Return the [X, Y] coordinate for the center point of the cell that contains the specified text.  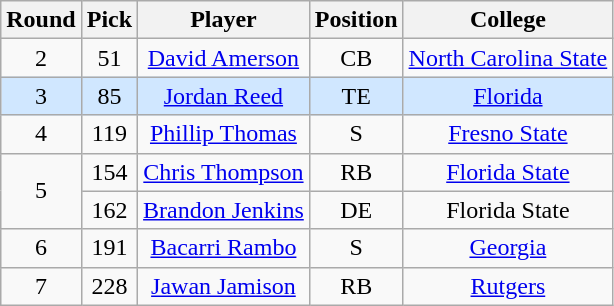
Rutgers [508, 286]
154 [109, 172]
Phillip Thomas [224, 134]
DE [356, 210]
51 [109, 58]
Bacarri Rambo [224, 248]
Jawan Jamison [224, 286]
CB [356, 58]
Florida [508, 96]
TE [356, 96]
228 [109, 286]
Player [224, 20]
85 [109, 96]
North Carolina State [508, 58]
5 [41, 191]
David Amerson [224, 58]
Jordan Reed [224, 96]
Chris Thompson [224, 172]
6 [41, 248]
Brandon Jenkins [224, 210]
College [508, 20]
191 [109, 248]
Position [356, 20]
3 [41, 96]
7 [41, 286]
119 [109, 134]
162 [109, 210]
2 [41, 58]
Georgia [508, 248]
4 [41, 134]
Fresno State [508, 134]
Round [41, 20]
Pick [109, 20]
